Locate the cell with the specified text and output its (X, Y) center coordinate. 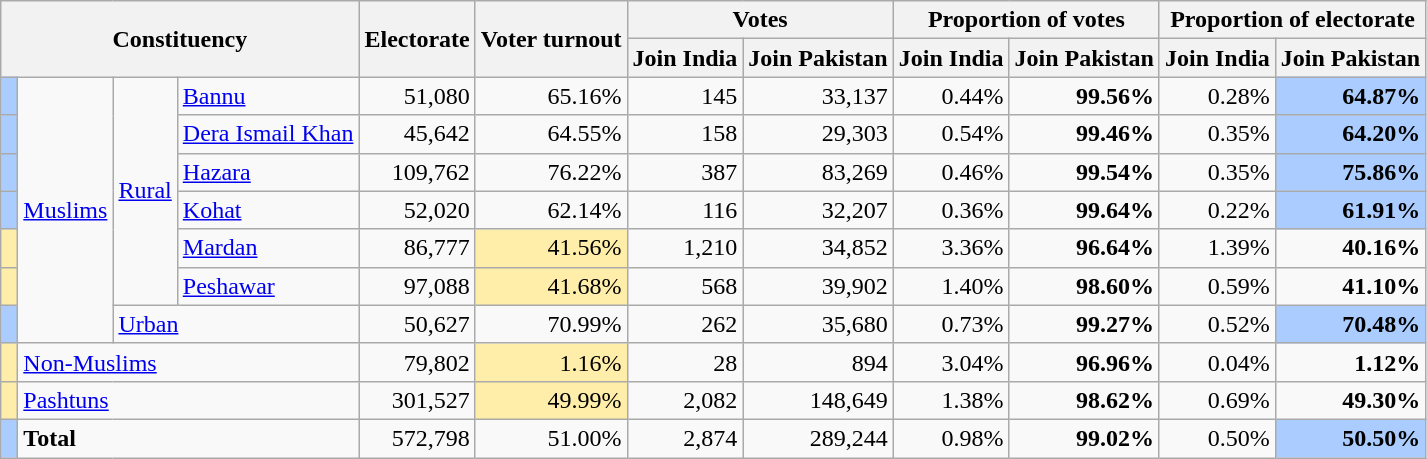
Bannu (268, 96)
1.16% (551, 362)
97,088 (417, 286)
41.68% (551, 286)
41.10% (1350, 286)
116 (685, 210)
Votes (760, 20)
158 (685, 134)
Total (188, 438)
33,137 (818, 96)
0.52% (1217, 324)
34,852 (818, 248)
76.22% (551, 172)
61.91% (1350, 210)
99.64% (1084, 210)
301,527 (417, 400)
86,777 (417, 248)
0.73% (951, 324)
0.46% (951, 172)
1.39% (1217, 248)
2,874 (685, 438)
99.54% (1084, 172)
35,680 (818, 324)
Non-Muslims (188, 362)
99.46% (1084, 134)
0.59% (1217, 286)
1.40% (951, 286)
Proportion of votes (1026, 20)
Mardan (268, 248)
Dera Ismail Khan (268, 134)
29,303 (818, 134)
32,207 (818, 210)
289,244 (818, 438)
0.04% (1217, 362)
64.87% (1350, 96)
0.22% (1217, 210)
Voter turnout (551, 39)
98.62% (1084, 400)
Urban (236, 324)
52,020 (417, 210)
96.96% (1084, 362)
41.56% (551, 248)
96.64% (1084, 248)
109,762 (417, 172)
3.04% (951, 362)
70.99% (551, 324)
Muslims (66, 210)
Kohat (268, 210)
1.38% (951, 400)
3.36% (951, 248)
Proportion of electorate (1292, 20)
1,210 (685, 248)
40.16% (1350, 248)
145 (685, 96)
99.27% (1084, 324)
75.86% (1350, 172)
51.00% (551, 438)
49.99% (551, 400)
70.48% (1350, 324)
0.28% (1217, 96)
50.50% (1350, 438)
Constituency (180, 39)
0.36% (951, 210)
0.98% (951, 438)
65.16% (551, 96)
51,080 (417, 96)
62.14% (551, 210)
Peshawar (268, 286)
83,269 (818, 172)
148,649 (818, 400)
45,642 (417, 134)
99.02% (1084, 438)
Electorate (417, 39)
28 (685, 362)
572,798 (417, 438)
894 (818, 362)
99.56% (1084, 96)
568 (685, 286)
64.20% (1350, 134)
Hazara (268, 172)
49.30% (1350, 400)
0.54% (951, 134)
0.44% (951, 96)
387 (685, 172)
2,082 (685, 400)
1.12% (1350, 362)
262 (685, 324)
Rural (145, 191)
0.50% (1217, 438)
0.69% (1217, 400)
98.60% (1084, 286)
79,802 (417, 362)
Pashtuns (188, 400)
64.55% (551, 134)
50,627 (417, 324)
39,902 (818, 286)
